Detect which cell encompasses the target text, then output its [x, y] center coordinate. 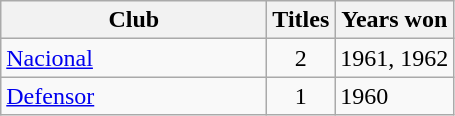
Nacional [134, 58]
Titles [301, 20]
1 [301, 96]
2 [301, 58]
1960 [394, 96]
Years won [394, 20]
Club [134, 20]
1961, 1962 [394, 58]
Defensor [134, 96]
